Return [X, Y] of the center of cell containing provided text 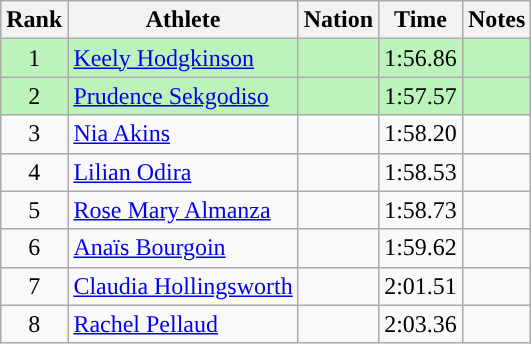
Notes [496, 20]
1:58.20 [421, 134]
Rank [34, 20]
1 [34, 58]
2:03.36 [421, 324]
Athlete [183, 20]
Keely Hodgkinson [183, 58]
1:59.62 [421, 248]
Nia Akins [183, 134]
3 [34, 134]
7 [34, 286]
4 [34, 172]
Anaïs Bourgoin [183, 248]
1:57.57 [421, 96]
Rachel Pellaud [183, 324]
Time [421, 20]
8 [34, 324]
Prudence Sekgodiso [183, 96]
Rose Mary Almanza [183, 210]
1:56.86 [421, 58]
5 [34, 210]
1:58.53 [421, 172]
Claudia Hollingsworth [183, 286]
1:58.73 [421, 210]
6 [34, 248]
Nation [338, 20]
2:01.51 [421, 286]
Lilian Odira [183, 172]
2 [34, 96]
